Search for the cell housing the specified text and yield its (x, y) center coordinate. 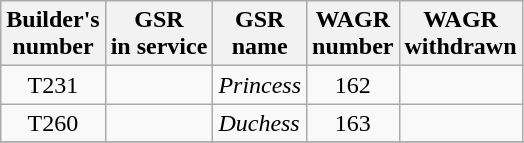
T231 (53, 85)
T260 (53, 123)
163 (353, 123)
GSRin service (159, 34)
Princess (260, 85)
GSRname (260, 34)
WAGRnumber (353, 34)
Builder'snumber (53, 34)
WAGRwithdrawn (460, 34)
162 (353, 85)
Duchess (260, 123)
